Find where the given text appears and provide that cell's center as [X, Y] coordinate. 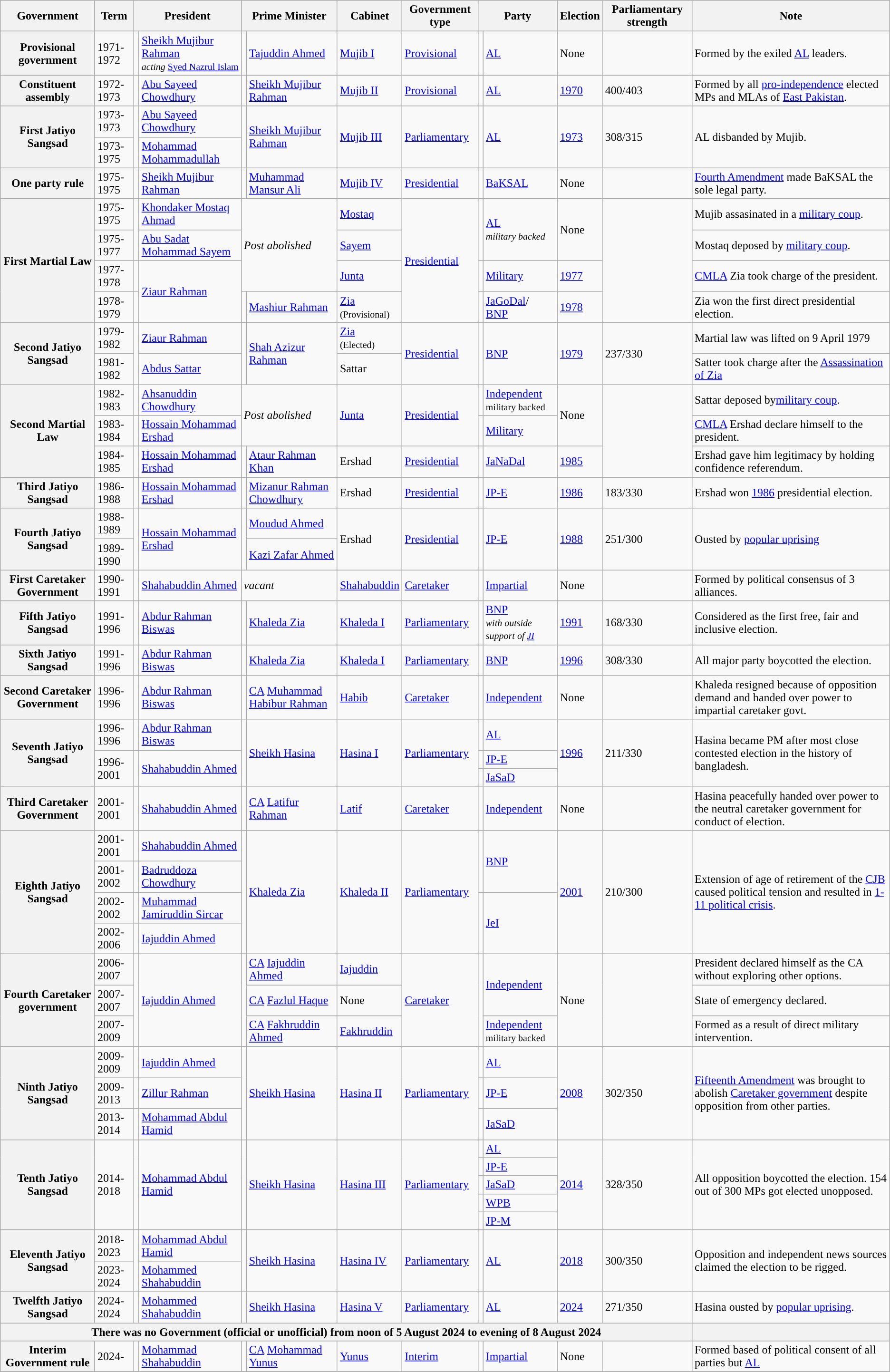
CA Muhammad Habibur Rahman [292, 697]
1977 [580, 276]
Zia won the first direct presidential election. [791, 307]
Sattar deposed bymilitary coup. [791, 399]
Election [580, 16]
1986-1988 [114, 493]
Provisional government [48, 53]
2023-2024 [114, 1276]
Tenth Jatiyo Sangsad [48, 1185]
CA Fakhruddin Ahmed [292, 1032]
251/300 [647, 539]
Eleventh Jatiyo Sangsad [48, 1261]
2014 [580, 1185]
2002-2002 [114, 907]
CA Fazlul Haque [292, 1000]
AL military backed [520, 230]
Second Martial Law [48, 431]
Hasina ousted by popular uprising. [791, 1307]
1971-1972 [114, 53]
1996-2001 [114, 768]
2013-2014 [114, 1124]
Mujib assasinated in a military coup. [791, 214]
AL disbanded by Mujib. [791, 137]
Satter took charge after the Assassination of Zia [791, 369]
Prime Minister [289, 16]
Yunus [369, 1357]
BNPwith outside support of JI [520, 623]
Eighth Jatiyo Sangsad [48, 892]
1990-1991 [114, 586]
Fourth Amendment made BaKSAL the sole legal party. [791, 184]
1985 [580, 462]
Mujib IV [369, 184]
Abu Sadat Mohammad Sayem [190, 245]
Hasina III [369, 1185]
Mashiur Rahman [292, 307]
1978 [580, 307]
WPB [520, 1203]
Fakhruddin [369, 1032]
Ataur Rahman Khan [292, 462]
Hasina V [369, 1307]
1975-1977 [114, 245]
1991 [580, 623]
Government [48, 16]
1983-1984 [114, 431]
CA Mohammad Yunus [292, 1357]
1973 [580, 137]
Khondaker Mostaq Ahmad [190, 214]
Mizanur Rahman Chowdhury [292, 493]
Fifth Jatiyo Sangsad [48, 623]
Hasina I [369, 753]
Formed by all pro-independence elected MPs and MLAs of East Pakistan. [791, 90]
Zillur Rahman [190, 1093]
Mostaq deposed by military coup. [791, 245]
2008 [580, 1093]
Hasina IV [369, 1261]
1973-1973 [114, 122]
1970 [580, 90]
2024- [114, 1357]
2009-2009 [114, 1062]
400/403 [647, 90]
Second Jatiyo Sangsad [48, 353]
All major party boycotted the election. [791, 660]
Moudud Ahmed [292, 524]
2018 [580, 1261]
Ninth Jatiyo Sangsad [48, 1093]
Khaleda II [369, 892]
CA Iajuddin Ahmed [292, 970]
2009-2013 [114, 1093]
Muhammad Mansur Ali [292, 184]
First Caretaker Government [48, 586]
CMLA Ershad declare himself to the president. [791, 431]
Mostaq [369, 214]
2007-2007 [114, 1000]
1984-1985 [114, 462]
JeI [520, 923]
1986 [580, 493]
There was no Government (official or unofficial) from noon of 5 August 2024 to evening of 8 August 2024 [346, 1332]
State of emergency declared. [791, 1000]
Zia(Elected) [369, 338]
President declared himself as the CA without exploring other options. [791, 970]
First Jatiyo Sangsad [48, 137]
Hasina peacefully handed over power to the neutral caretaker government for conduct of election. [791, 808]
Interim Government rule [48, 1357]
Mohammad Mohammadullah [190, 152]
1979 [580, 353]
Iajuddin [369, 970]
Formed by the exiled AL leaders. [791, 53]
Martial law was lifted on 9 April 1979 [791, 338]
211/330 [647, 753]
Cabinet [369, 16]
Fifteenth Amendment was brought to abolish Caretaker government despite opposition from other parties. [791, 1093]
168/330 [647, 623]
Abdus Sattar [190, 369]
Parliamentary strength [647, 16]
1973-1975 [114, 152]
300/350 [647, 1261]
Third Caretaker Government [48, 808]
Sayem [369, 245]
Ousted by popular uprising [791, 539]
Fourth Caretaker government [48, 1000]
1982-1983 [114, 399]
First Martial Law [48, 261]
Hasina became PM after most close contested election in the history of bangladesh. [791, 753]
Latif [369, 808]
Sixth Jatiyo Sangsad [48, 660]
Sheikh Mujibur Rahmanacting Syed Nazrul Islam [190, 53]
271/350 [647, 1307]
1988-1989 [114, 524]
Shahabuddin [369, 586]
Zia (Provisional) [369, 307]
JaNaDal [520, 462]
2002-2006 [114, 938]
Mohammad Shahabuddin [190, 1357]
2018-2023 [114, 1246]
1972-1973 [114, 90]
JaGoDal/BNP [520, 307]
Kazi Zafar Ahmed [292, 554]
Party [517, 16]
One party rule [48, 184]
All opposition boycotted the election. 154 out of 300 MPs got elected unopposed. [791, 1185]
1981-1982 [114, 369]
Shah Azizur Rahman [292, 353]
2024-2024 [114, 1307]
Third Jatiyo Sangsad [48, 493]
Habib [369, 697]
Hasina II [369, 1093]
Tajuddin Ahmed [292, 53]
Ershad won 1986 presidential election. [791, 493]
Seventh Jatiyo Sangsad [48, 753]
CMLA Zia took charge of the president. [791, 276]
Khaleda resigned because of opposition demand and handed over power to impartial caretaker govt. [791, 697]
BaKSAL [520, 184]
2006-2007 [114, 970]
Formed based of political consent of all parties but AL [791, 1357]
Government type [440, 16]
CA Latifur Rahman [292, 808]
2014-2018 [114, 1185]
Term [114, 16]
Considered as the first free, fair and inclusive election. [791, 623]
1989-1990 [114, 554]
308/315 [647, 137]
2007-2009 [114, 1032]
2001 [580, 892]
237/330 [647, 353]
JP-M [520, 1221]
Constituent assembly [48, 90]
Sattar [369, 369]
Mujib II [369, 90]
Badruddoza Chowdhury [190, 877]
Second Caretaker Government [48, 697]
Fourth Jatiyo Sangsad [48, 539]
Formed as a result of direct military intervention. [791, 1032]
Interim [440, 1357]
Mujib I [369, 53]
vacant [289, 586]
210/300 [647, 892]
1978-1979 [114, 307]
Opposition and independent news sources claimed the election to be rigged. [791, 1261]
Extension of age of retirement of the CJB caused political tension and resulted in 1-11 political crisis. [791, 892]
183/330 [647, 493]
President [187, 16]
Twelfth Jatiyo Sangsad [48, 1307]
328/350 [647, 1185]
2001-2002 [114, 877]
1979-1982 [114, 338]
1977-1978 [114, 276]
302/350 [647, 1093]
Ershad gave him legitimacy by holding confidence referendum. [791, 462]
Ahsanuddin Chowdhury [190, 399]
Mujib III [369, 137]
Muhammad Jamiruddin Sircar [190, 907]
Note [791, 16]
308/330 [647, 660]
2024 [580, 1307]
Formed by political consensus of 3 alliances. [791, 586]
1988 [580, 539]
